Output the [X, Y] coordinate of the center of the cell containing the given text.  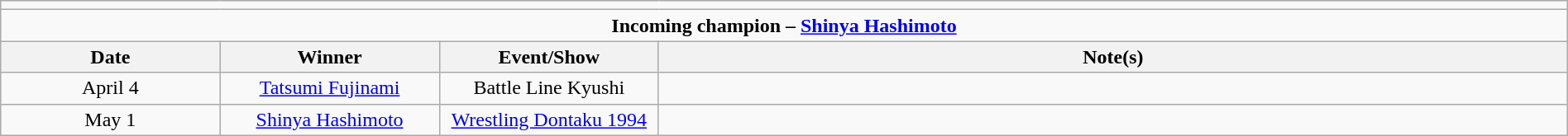
Event/Show [549, 57]
Incoming champion – Shinya Hashimoto [784, 26]
Wrestling Dontaku 1994 [549, 120]
Tatsumi Fujinami [329, 88]
Note(s) [1113, 57]
Battle Line Kyushi [549, 88]
April 4 [111, 88]
May 1 [111, 120]
Date [111, 57]
Winner [329, 57]
Shinya Hashimoto [329, 120]
